Determine the [x, y] coordinate at the center of the cell enclosing the given text.  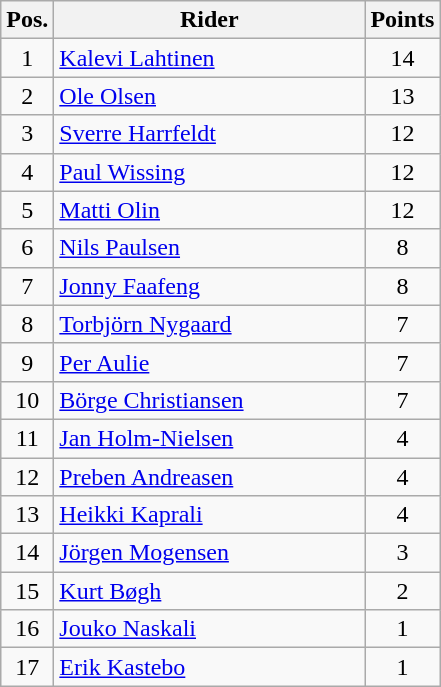
Heikki Kaprali [210, 515]
Per Aulie [210, 362]
Paul Wissing [210, 172]
Jörgen Mogensen [210, 553]
Börge Christiansen [210, 400]
Jouko Naskali [210, 629]
17 [28, 667]
Sverre Harrfeldt [210, 134]
Rider [210, 20]
16 [28, 629]
Jan Holm-Nielsen [210, 438]
Kalevi Lahtinen [210, 58]
Ole Olsen [210, 96]
11 [28, 438]
Points [402, 20]
Nils Paulsen [210, 248]
Kurt Bøgh [210, 591]
Pos. [28, 20]
15 [28, 591]
Torbjörn Nygaard [210, 324]
Matti Olin [210, 210]
9 [28, 362]
Preben Andreasen [210, 477]
Erik Kastebo [210, 667]
6 [28, 248]
Jonny Faafeng [210, 286]
10 [28, 400]
5 [28, 210]
